Return the [X, Y] coordinate for the center point of the cell that contains the specified text.  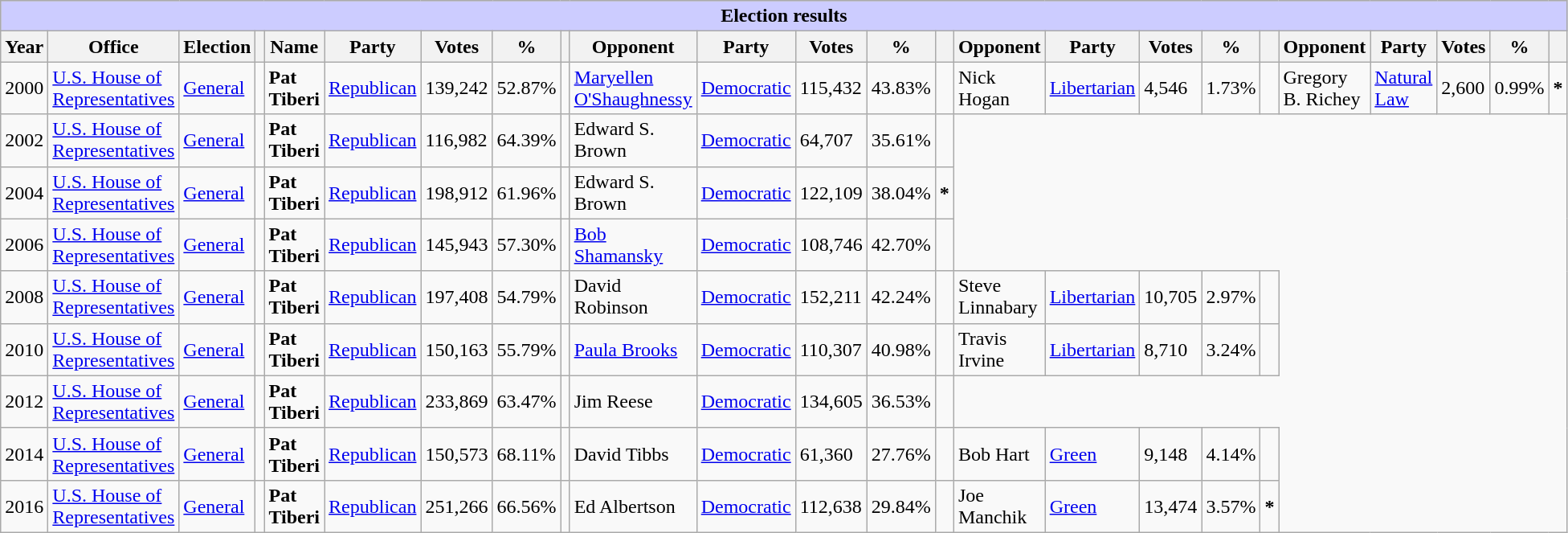
139,242 [456, 88]
134,605 [831, 402]
112,638 [831, 506]
Maryellen O'Shaughnessy [633, 88]
66.56% [527, 506]
David Robinson [633, 297]
2008 [24, 297]
1.73% [1231, 88]
145,943 [456, 244]
233,869 [456, 402]
Natural Law [1404, 88]
Year [24, 47]
61.96% [527, 193]
150,163 [456, 349]
42.70% [901, 244]
3.24% [1231, 349]
10,705 [1171, 297]
2014 [24, 453]
2000 [24, 88]
13,474 [1171, 506]
Name [294, 47]
Paula Brooks [633, 349]
Joe Manchik [999, 506]
29.84% [901, 506]
52.87% [527, 88]
Bob Shamansky [633, 244]
122,109 [831, 193]
152,211 [831, 297]
38.04% [901, 193]
115,432 [831, 88]
64,707 [831, 140]
2002 [24, 140]
251,266 [456, 506]
Office [114, 47]
Steve Linnabary [999, 297]
Gregory B. Richey [1325, 88]
Ed Albertson [633, 506]
43.83% [901, 88]
64.39% [527, 140]
2010 [24, 349]
42.24% [901, 297]
150,573 [456, 453]
David Tibbs [633, 453]
68.11% [527, 453]
Election [217, 47]
108,746 [831, 244]
2,600 [1464, 88]
Jim Reese [633, 402]
2016 [24, 506]
63.47% [527, 402]
4.14% [1231, 453]
2012 [24, 402]
Nick Hogan [999, 88]
Travis Irvine [999, 349]
116,982 [456, 140]
36.53% [901, 402]
2.97% [1231, 297]
40.98% [901, 349]
197,408 [456, 297]
61,360 [831, 453]
2006 [24, 244]
57.30% [527, 244]
8,710 [1171, 349]
54.79% [527, 297]
35.61% [901, 140]
Bob Hart [999, 453]
Election results [784, 16]
4,546 [1171, 88]
2004 [24, 193]
198,912 [456, 193]
27.76% [901, 453]
9,148 [1171, 453]
110,307 [831, 349]
55.79% [527, 349]
0.99% [1520, 88]
3.57% [1231, 506]
